Search for the cell housing the specified text and yield its (X, Y) center coordinate. 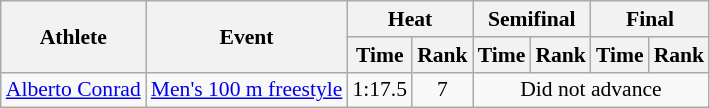
7 (442, 90)
Semifinal (532, 19)
Heat (410, 19)
Men's 100 m freestyle (247, 90)
Did not advance (591, 90)
Event (247, 36)
Athlete (74, 36)
Alberto Conrad (74, 90)
1:17.5 (380, 90)
Final (650, 19)
